Return the (X, Y) coordinate for the center point of the cell that contains the specified text.  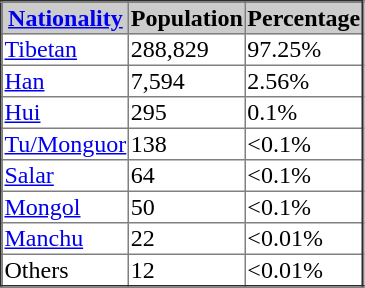
Tibetan (66, 50)
138 (188, 144)
288,829 (188, 50)
50 (188, 207)
Manchu (66, 239)
295 (188, 113)
Population (188, 18)
64 (188, 176)
2.56% (304, 81)
0.1% (304, 113)
22 (188, 239)
Han (66, 81)
Hui (66, 113)
7,594 (188, 81)
Salar (66, 176)
Mongol (66, 207)
Percentage (304, 18)
Others (66, 270)
Tu/Monguor (66, 144)
Nationality (66, 18)
97.25% (304, 50)
12 (188, 270)
